Detect which cell encompasses the target text, then output its [X, Y] center coordinate. 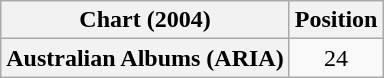
Position [336, 20]
Australian Albums (ARIA) [145, 58]
24 [336, 58]
Chart (2004) [145, 20]
